Scan for the cell matching the given text and deliver its (x, y) coordinate at center. 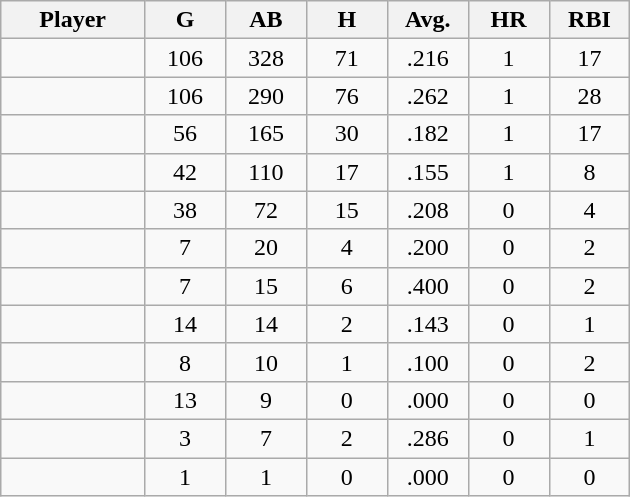
42 (186, 172)
G (186, 20)
56 (186, 134)
H (346, 20)
Player (73, 20)
10 (266, 362)
9 (266, 400)
.155 (428, 172)
.100 (428, 362)
110 (266, 172)
38 (186, 210)
165 (266, 134)
6 (346, 286)
.286 (428, 438)
.262 (428, 96)
328 (266, 58)
13 (186, 400)
.143 (428, 324)
.400 (428, 286)
AB (266, 20)
.208 (428, 210)
28 (590, 96)
HR (508, 20)
3 (186, 438)
RBI (590, 20)
20 (266, 248)
71 (346, 58)
.200 (428, 248)
290 (266, 96)
Avg. (428, 20)
.182 (428, 134)
76 (346, 96)
72 (266, 210)
.216 (428, 58)
30 (346, 134)
